Provide the [X, Y] coordinate of the cell's center where the given text is located.  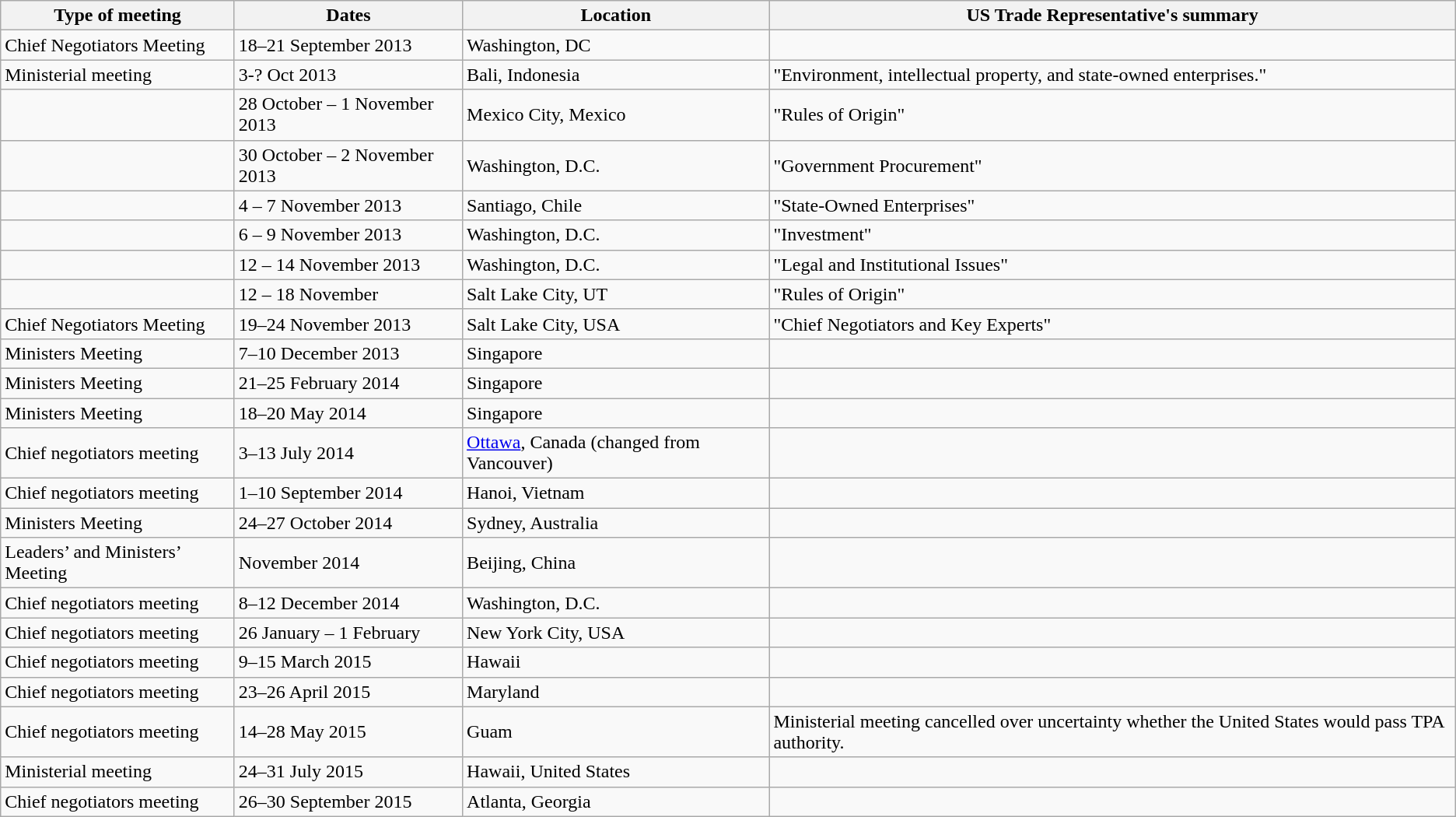
18–21 September 2013 [348, 45]
Type of meeting [118, 16]
26 January – 1 February [348, 633]
7–10 December 2013 [348, 353]
24–27 October 2014 [348, 523]
Dates [348, 16]
19–24 November 2013 [348, 324]
"State-Owned Enterprises" [1112, 205]
Hawaii [616, 662]
"Chief Negotiators and Key Experts" [1112, 324]
30 October – 2 November 2013 [348, 165]
Salt Lake City, USA [616, 324]
28 October – 1 November 2013 [348, 115]
12 – 18 November [348, 294]
Beijing, China [616, 563]
4 – 7 November 2013 [348, 205]
US Trade Representative's summary [1112, 16]
Ministerial meeting cancelled over uncertainty whether the United States would pass TPA authority. [1112, 731]
1–10 September 2014 [348, 493]
Washington, DC [616, 45]
8–12 December 2014 [348, 603]
Sydney, Australia [616, 523]
"Government Procurement" [1112, 165]
Santiago, Chile [616, 205]
Ottawa, Canada (changed from Vancouver) [616, 453]
Bali, Indonesia [616, 75]
18–20 May 2014 [348, 413]
12 – 14 November 2013 [348, 265]
"Investment" [1112, 235]
Hanoi, Vietnam [616, 493]
6 – 9 November 2013 [348, 235]
Maryland [616, 692]
Atlanta, Georgia [616, 801]
Salt Lake City, UT [616, 294]
3-? Oct 2013 [348, 75]
Mexico City, Mexico [616, 115]
3–13 July 2014 [348, 453]
24–31 July 2015 [348, 772]
November 2014 [348, 563]
21–25 February 2014 [348, 383]
Leaders’ and Ministers’ Meeting [118, 563]
23–26 April 2015 [348, 692]
New York City, USA [616, 633]
"Legal and Institutional Issues" [1112, 265]
14–28 May 2015 [348, 731]
Guam [616, 731]
9–15 March 2015 [348, 662]
26–30 September 2015 [348, 801]
Hawaii, United States [616, 772]
"Environment, intellectual property, and state-owned enterprises." [1112, 75]
Location [616, 16]
